Extract the (x, y) coordinate from the center of the cell holding the provided text.  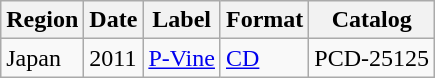
2011 (114, 58)
Date (114, 20)
Catalog (372, 20)
Region (42, 20)
Format (264, 20)
Japan (42, 58)
CD (264, 58)
P-Vine (182, 58)
Label (182, 20)
PCD-25125 (372, 58)
